Capture the cell that displays the provided text and extract its (X, Y) central coordinate. 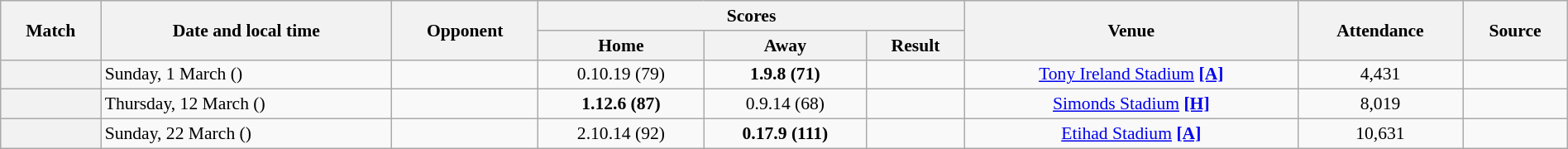
8,019 (1380, 104)
Tony Ireland Stadium [A] (1131, 74)
Home (622, 46)
Scores (752, 16)
0.9.14 (68) (785, 104)
2.10.14 (92) (622, 134)
10,631 (1380, 134)
Etihad Stadium [A] (1131, 134)
Sunday, 1 March () (246, 74)
4,431 (1380, 74)
Thursday, 12 March () (246, 104)
1.12.6 (87) (622, 104)
Match (51, 30)
0.17.9 (111) (785, 134)
Attendance (1380, 30)
Sunday, 22 March () (246, 134)
Venue (1131, 30)
Source (1515, 30)
Opponent (465, 30)
0.10.19 (79) (622, 74)
Date and local time (246, 30)
Result (916, 46)
Away (785, 46)
Simonds Stadium [H] (1131, 104)
1.9.8 (71) (785, 74)
